Identify which cell holds the provided text, then report its (X, Y) central coordinate. 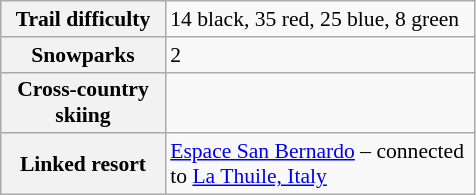
Linked resort (83, 164)
Snowparks (83, 55)
Cross-country skiing (83, 102)
Trail difficulty (83, 19)
2 (320, 55)
Espace San Bernardo – connected to La Thuile, Italy (320, 164)
14 black, 35 red, 25 blue, 8 green (320, 19)
